Return [X, Y] of the center of cell containing provided text 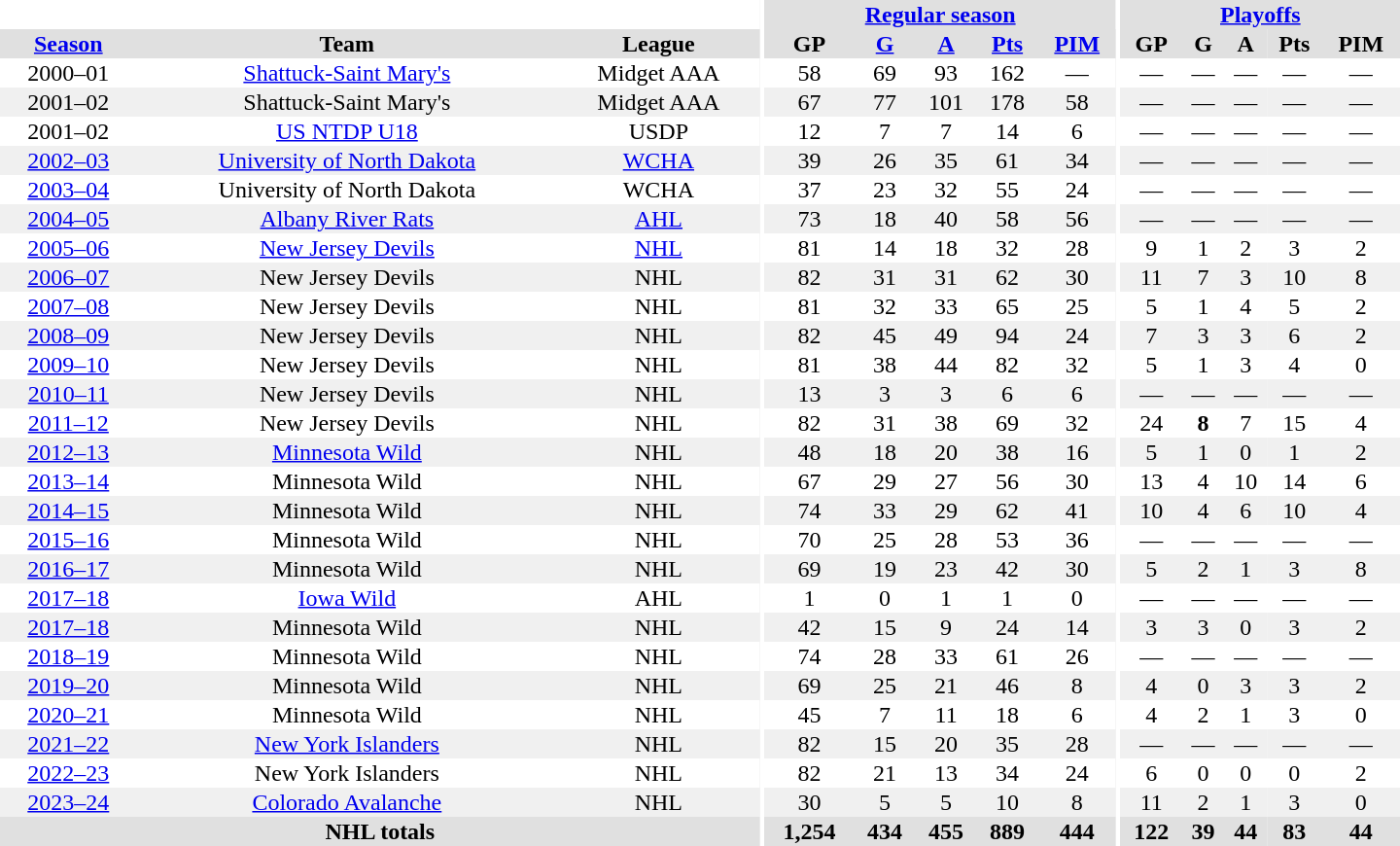
2003–04 [68, 190]
2000–01 [68, 73]
2007–08 [68, 306]
444 [1077, 831]
2008–09 [68, 335]
16 [1077, 452]
NHL totals [380, 831]
2009–10 [68, 365]
53 [1007, 540]
Albany River Rats [348, 219]
2006–07 [68, 277]
Colorado Avalanche [348, 802]
48 [809, 452]
2002–03 [68, 160]
2016–17 [68, 569]
USDP [658, 131]
70 [809, 540]
162 [1007, 73]
Team [348, 44]
49 [947, 335]
2005–06 [68, 248]
2018–19 [68, 656]
Iowa Wild [348, 598]
US NTDP U18 [348, 131]
2022–23 [68, 773]
Regular season [939, 15]
2012–13 [68, 452]
1,254 [809, 831]
178 [1007, 102]
2023–24 [68, 802]
122 [1151, 831]
40 [947, 219]
2010–11 [68, 394]
36 [1077, 540]
93 [947, 73]
2011–12 [68, 423]
2020–21 [68, 715]
41 [1077, 511]
2021–22 [68, 744]
2004–05 [68, 219]
83 [1295, 831]
37 [809, 190]
46 [1007, 686]
73 [809, 219]
434 [885, 831]
27 [947, 481]
19 [885, 569]
2019–20 [68, 686]
2014–15 [68, 511]
Playoffs [1260, 15]
League [658, 44]
889 [1007, 831]
101 [947, 102]
455 [947, 831]
94 [1007, 335]
2013–14 [68, 481]
55 [1007, 190]
2015–16 [68, 540]
12 [809, 131]
65 [1007, 306]
77 [885, 102]
Season [68, 44]
